Return the [X, Y] coordinate for the center point of the cell that contains the specified text.  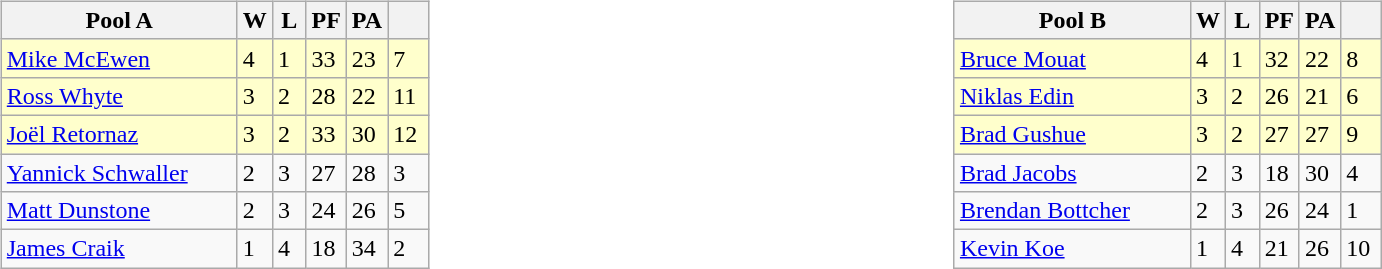
Pool B [1072, 20]
8 [1362, 58]
Joël Retornaz [119, 134]
Pool A [119, 20]
10 [1362, 249]
9 [1362, 134]
32 [1279, 58]
Kevin Koe [1072, 249]
23 [366, 58]
5 [408, 211]
Brad Jacobs [1072, 173]
James Craik [119, 249]
34 [366, 249]
Mike McEwen [119, 58]
Niklas Edin [1072, 96]
Ross Whyte [119, 96]
Brad Gushue [1072, 134]
7 [408, 58]
11 [408, 96]
Yannick Schwaller [119, 173]
Bruce Mouat [1072, 58]
Brendan Bottcher [1072, 211]
6 [1362, 96]
Matt Dunstone [119, 211]
12 [408, 134]
